Locate the cell with the specified text and output its (X, Y) center coordinate. 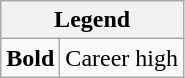
Career high (122, 58)
Bold (30, 58)
Legend (92, 20)
